Identify which cell holds the provided text, then report its [x, y] central coordinate. 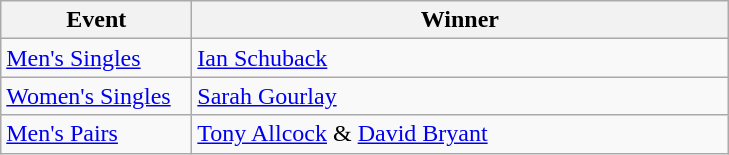
Women's Singles [96, 96]
Men's Pairs [96, 134]
Tony Allcock & David Bryant [460, 134]
Winner [460, 20]
Sarah Gourlay [460, 96]
Ian Schuback [460, 58]
Event [96, 20]
Men's Singles [96, 58]
